Locate the cell with the specified text and output its (x, y) center coordinate. 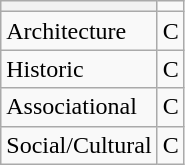
Social/Cultural (79, 145)
Historic (79, 69)
Associational (79, 107)
Architecture (79, 31)
